Provide the (x, y) coordinate of the cell's center where the given text is located.  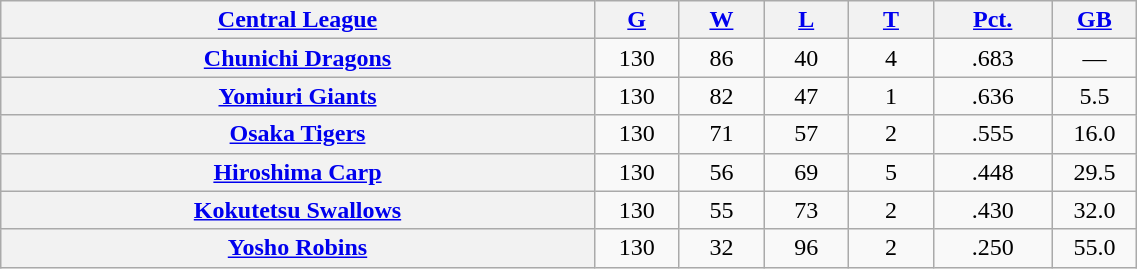
32.0 (1094, 210)
.250 (992, 248)
Hiroshima Carp (298, 172)
— (1094, 58)
96 (806, 248)
.683 (992, 58)
W (722, 20)
5 (892, 172)
.430 (992, 210)
16.0 (1094, 134)
1 (892, 96)
Central League (298, 20)
73 (806, 210)
.448 (992, 172)
Osaka Tigers (298, 134)
29.5 (1094, 172)
57 (806, 134)
.555 (992, 134)
47 (806, 96)
Kokutetsu Swallows (298, 210)
55.0 (1094, 248)
40 (806, 58)
69 (806, 172)
.636 (992, 96)
71 (722, 134)
L (806, 20)
5.5 (1094, 96)
56 (722, 172)
Pct. (992, 20)
4 (892, 58)
55 (722, 210)
Yomiuri Giants (298, 96)
GB (1094, 20)
G (636, 20)
82 (722, 96)
32 (722, 248)
T (892, 20)
86 (722, 58)
Yosho Robins (298, 248)
Chunichi Dragons (298, 58)
